From the cell containing the given text, extract its center point as (x, y) coordinate. 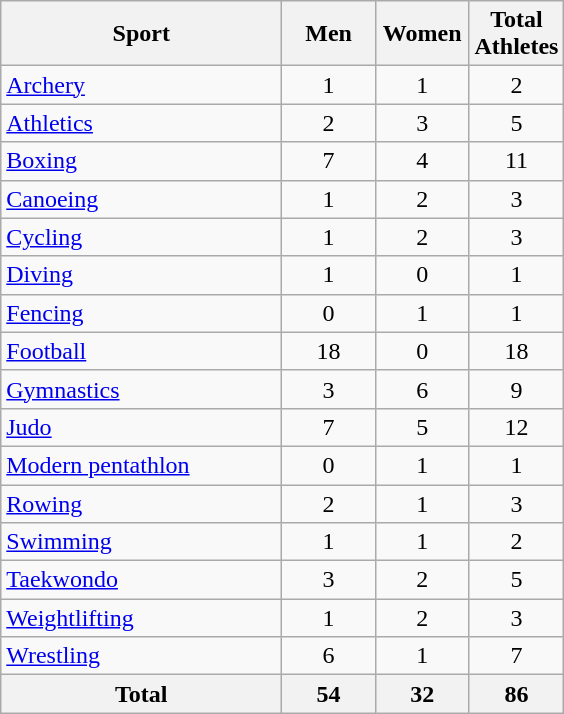
Judo (142, 427)
Boxing (142, 161)
Total Athletes (516, 34)
Cycling (142, 237)
Women (422, 34)
Fencing (142, 313)
54 (329, 694)
Football (142, 351)
Diving (142, 275)
Wrestling (142, 656)
Total (142, 694)
11 (516, 161)
12 (516, 427)
Swimming (142, 542)
4 (422, 161)
32 (422, 694)
Weightlifting (142, 618)
Sport (142, 34)
Taekwondo (142, 580)
9 (516, 389)
86 (516, 694)
Athletics (142, 123)
Gymnastics (142, 389)
Men (329, 34)
Canoeing (142, 199)
Archery (142, 85)
Modern pentathlon (142, 465)
Rowing (142, 503)
